Detect which cell encompasses the target text, then output its (x, y) center coordinate. 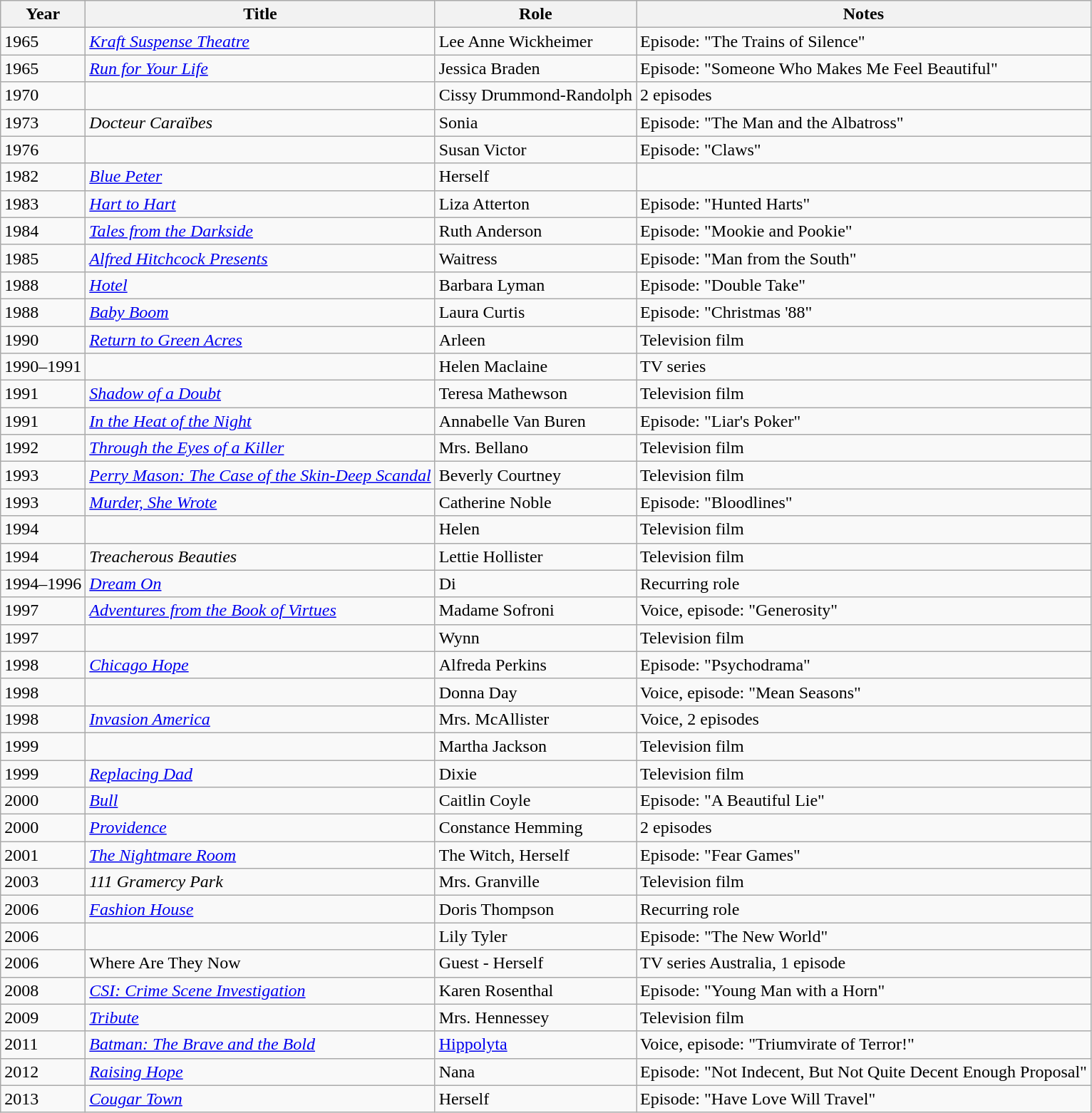
2001 (43, 855)
The Witch, Herself (535, 855)
Lily Tyler (535, 936)
Alfreda Perkins (535, 665)
Episode: "Claws" (863, 150)
Martha Jackson (535, 746)
CSI: Crime Scene Investigation (260, 990)
1985 (43, 258)
1976 (43, 150)
2009 (43, 1018)
Karen Rosenthal (535, 990)
Episode: "Liar's Poker" (863, 421)
Dixie (535, 773)
2012 (43, 1072)
1983 (43, 204)
2008 (43, 990)
1992 (43, 448)
Perry Mason: The Case of the Skin-Deep Scandal (260, 475)
Voice, episode: "Mean Seasons" (863, 692)
Title (260, 14)
TV series Australia, 1 episode (863, 963)
2011 (43, 1045)
Caitlin Coyle (535, 801)
Lettie Hollister (535, 556)
Helen Maclaine (535, 367)
Constance Hemming (535, 828)
Di (535, 584)
Year (43, 14)
Episode: "Double Take" (863, 285)
Episode: "Young Man with a Horn" (863, 990)
1984 (43, 231)
Mrs. Bellano (535, 448)
Run for Your Life (260, 68)
Alfred Hitchcock Presents (260, 258)
Laura Curtis (535, 312)
Invasion America (260, 719)
Batman: The Brave and the Bold (260, 1045)
Episode: "Bloodlines" (863, 502)
Doris Thompson (535, 909)
Episode: "Have Love Will Travel" (863, 1099)
The Nightmare Room (260, 855)
Wynn (535, 638)
Beverly Courtney (535, 475)
2003 (43, 882)
Mrs. Hennessey (535, 1018)
Fashion House (260, 909)
Providence (260, 828)
111 Gramercy Park (260, 882)
Murder, She Wrote (260, 502)
1970 (43, 95)
Tribute (260, 1018)
Voice, episode: "Generosity" (863, 611)
Cissy Drummond-Randolph (535, 95)
Episode: "The Trains of Silence" (863, 41)
1982 (43, 177)
Nana (535, 1072)
Episode: "Man from the South" (863, 258)
Voice, 2 episodes (863, 719)
Shadow of a Doubt (260, 394)
Chicago Hope (260, 665)
Voice, episode: "Triumvirate of Terror!" (863, 1045)
Dream On (260, 584)
In the Heat of the Night (260, 421)
Notes (863, 14)
1990 (43, 340)
Replacing Dad (260, 773)
Episode: "Christmas '88" (863, 312)
Baby Boom (260, 312)
Mrs. Granville (535, 882)
Guest - Herself (535, 963)
Teresa Mathewson (535, 394)
Barbara Lyman (535, 285)
Tales from the Darkside (260, 231)
1990–1991 (43, 367)
Hart to Hart (260, 204)
TV series (863, 367)
Susan Victor (535, 150)
Sonia (535, 123)
Episode: "The Man and the Albatross" (863, 123)
Raising Hope (260, 1072)
Kraft Suspense Theatre (260, 41)
Episode: "Psychodrama" (863, 665)
Ruth Anderson (535, 231)
Hotel (260, 285)
1973 (43, 123)
Return to Green Acres (260, 340)
Adventures from the Book of Virtues (260, 611)
Arleen (535, 340)
Hippolyta (535, 1045)
Episode: "Mookie and Pookie" (863, 231)
Role (535, 14)
Bull (260, 801)
Madame Sofroni (535, 611)
Treacherous Beauties (260, 556)
Lee Anne Wickheimer (535, 41)
Waitress (535, 258)
Where Are They Now (260, 963)
Episode: "The New World" (863, 936)
Catherine Noble (535, 502)
Helen (535, 529)
Episode: "A Beautiful Lie" (863, 801)
Mrs. McAllister (535, 719)
2013 (43, 1099)
Episode: "Not Indecent, But Not Quite Decent Enough Proposal" (863, 1072)
Liza Atterton (535, 204)
Cougar Town (260, 1099)
Jessica Braden (535, 68)
Donna Day (535, 692)
Through the Eyes of a Killer (260, 448)
Blue Peter (260, 177)
Episode: "Fear Games" (863, 855)
Docteur Caraïbes (260, 123)
Episode: "Someone Who Makes Me Feel Beautiful" (863, 68)
Episode: "Hunted Harts" (863, 204)
Annabelle Van Buren (535, 421)
1994–1996 (43, 584)
